Scan for the cell matching the given text and deliver its [x, y] coordinate at center. 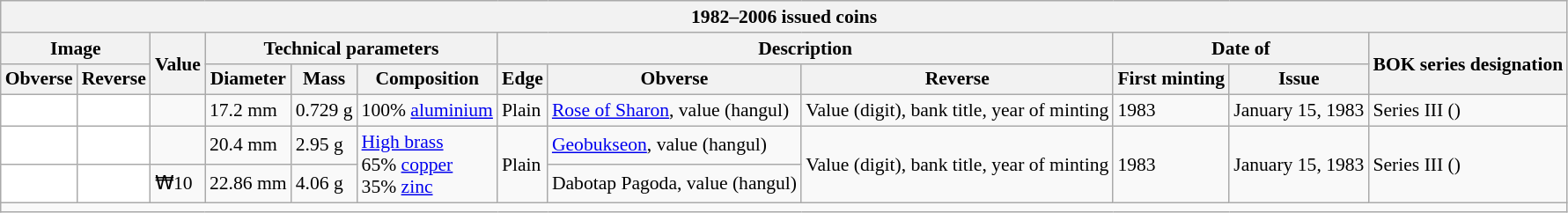
22.86 mm [248, 183]
₩10 [178, 183]
17.2 mm [248, 111]
Dabotap Pagoda, value (hangul) [674, 183]
Geobukseon, value (hangul) [674, 146]
Technical parameters [351, 48]
Date of [1240, 48]
4.06 g [324, 183]
BOK series designation [1468, 63]
First minting [1171, 79]
Composition [428, 79]
Diameter [248, 79]
Mass [324, 79]
High brass65% copper35% zinc [428, 165]
Rose of Sharon, value (hangul) [674, 111]
1982–2006 issued coins [784, 17]
Description [805, 48]
Edge [523, 79]
Value [178, 63]
Issue [1299, 79]
100% aluminium [428, 111]
Image [76, 48]
0.729 g [324, 111]
20.4 mm [248, 146]
2.95 g [324, 146]
